Determine the [x, y] coordinate at the center of the cell enclosing the given text.  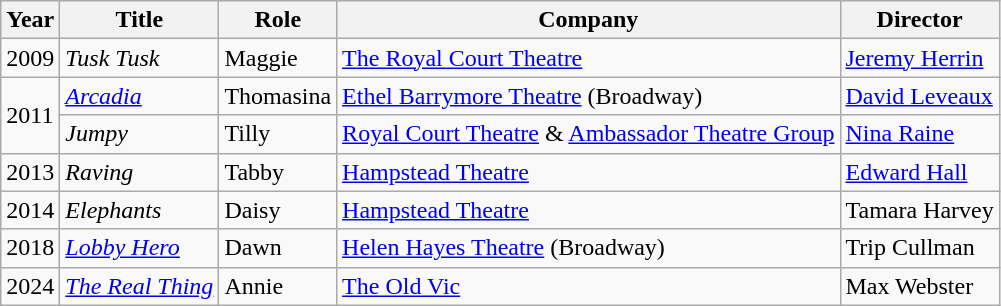
Role [278, 20]
Elephants [140, 210]
The Royal Court Theatre [588, 58]
Annie [278, 286]
Lobby Hero [140, 248]
Daisy [278, 210]
David Leveaux [920, 96]
Tilly [278, 134]
Helen Hayes Theatre (Broadway) [588, 248]
The Real Thing [140, 286]
Ethel Barrymore Theatre (Broadway) [588, 96]
Edward Hall [920, 172]
Nina Raine [920, 134]
Company [588, 20]
Dawn [278, 248]
Year [30, 20]
2009 [30, 58]
Trip Cullman [920, 248]
Thomasina [278, 96]
Tusk Tusk [140, 58]
Jeremy Herrin [920, 58]
Arcadia [140, 96]
2014 [30, 210]
Tabby [278, 172]
Maggie [278, 58]
Max Webster [920, 286]
Director [920, 20]
2013 [30, 172]
Royal Court Theatre & Ambassador Theatre Group [588, 134]
Raving [140, 172]
Title [140, 20]
2018 [30, 248]
2011 [30, 115]
Tamara Harvey [920, 210]
2024 [30, 286]
Jumpy [140, 134]
The Old Vic [588, 286]
